From the cell containing the given text, extract its center point as (x, y) coordinate. 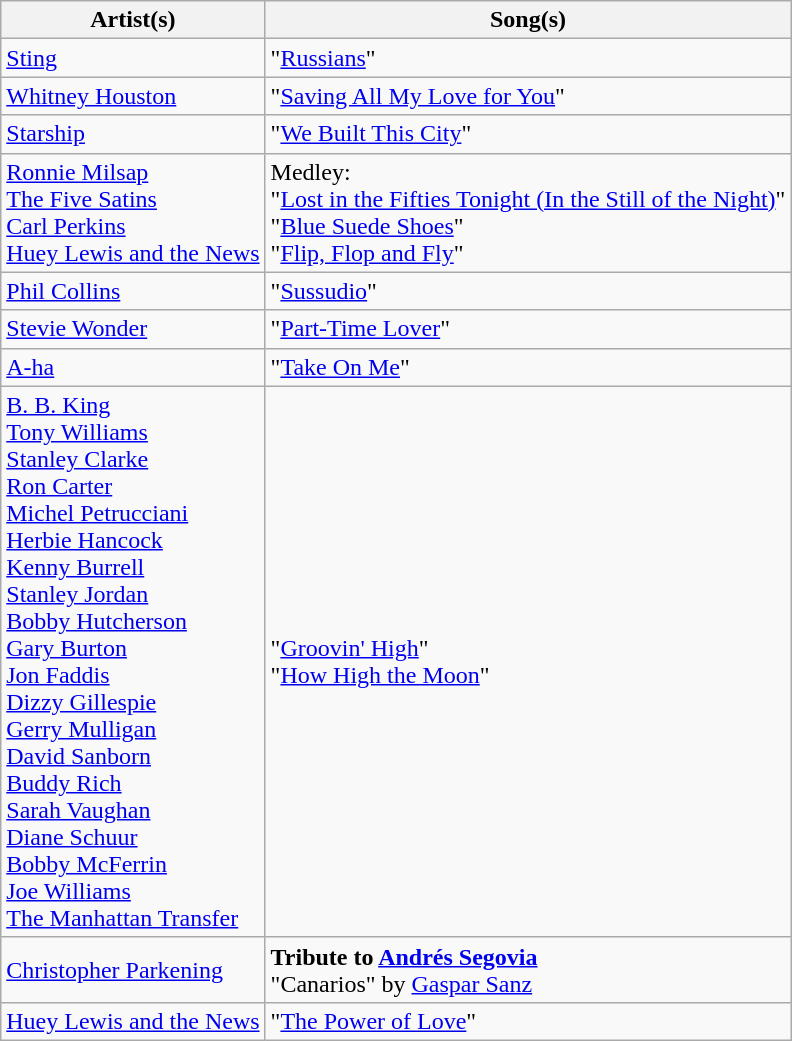
Starship (133, 134)
"Take On Me" (528, 367)
Song(s) (528, 20)
Stevie Wonder (133, 329)
Huey Lewis and the News (133, 1021)
"The Power of Love" (528, 1021)
"Groovin' High""How High the Moon" (528, 662)
Christopher Parkening (133, 970)
"Russians" (528, 58)
Artist(s) (133, 20)
Phil Collins (133, 291)
"Sussudio" (528, 291)
Medley:"Lost in the Fifties Tonight (In the Still of the Night)""Blue Suede Shoes""Flip, Flop and Fly" (528, 212)
Whitney Houston (133, 96)
"We Built This City" (528, 134)
Tribute to Andrés Segovia"Canarios" by Gaspar Sanz (528, 970)
"Part-Time Lover" (528, 329)
Ronnie MilsapThe Five SatinsCarl PerkinsHuey Lewis and the News (133, 212)
"Saving All My Love for You" (528, 96)
A-ha (133, 367)
Sting (133, 58)
